Output the (X, Y) coordinate of the center of the cell containing the given text.  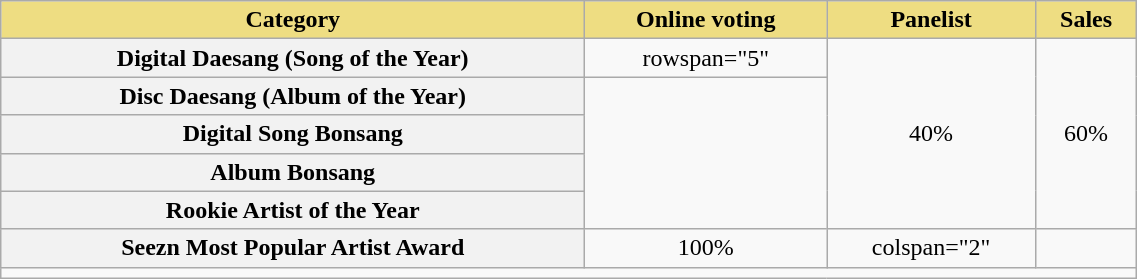
Digital Daesang (Song of the Year) (293, 58)
40% (931, 134)
Digital Song Bonsang (293, 134)
Sales (1086, 20)
Album Bonsang (293, 172)
rowspan="5" (706, 58)
100% (706, 248)
Disc Daesang (Album of the Year) (293, 96)
Seezn Most Popular Artist Award (293, 248)
60% (1086, 134)
Online voting (706, 20)
colspan="2" (931, 248)
Category (293, 20)
Panelist (931, 20)
Rookie Artist of the Year (293, 210)
